Provide the (x, y) coordinate of the cell's center where the given text is located.  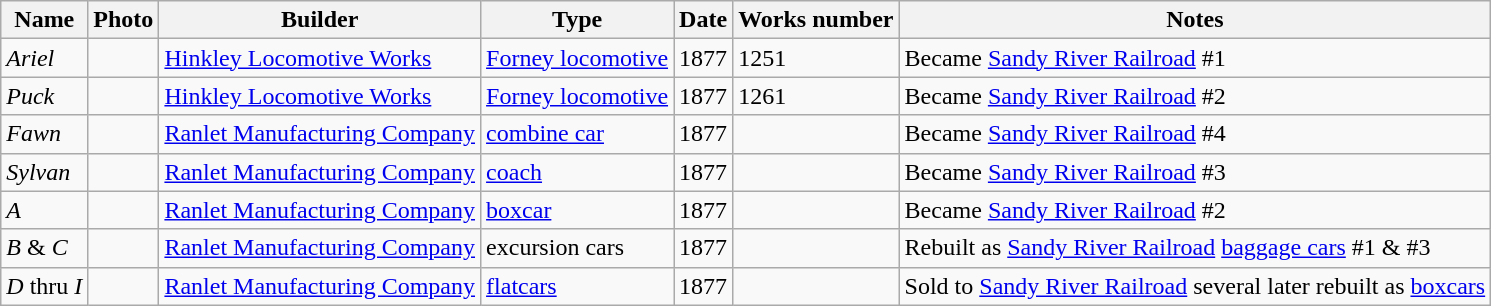
Sold to Sandy River Railroad several later rebuilt as boxcars (1195, 286)
boxcar (578, 210)
Works number (816, 20)
Date (704, 20)
Builder (320, 20)
1251 (816, 58)
Notes (1195, 20)
coach (578, 172)
Puck (44, 96)
Name (44, 20)
excursion cars (578, 248)
1261 (816, 96)
Fawn (44, 134)
flatcars (578, 286)
combine car (578, 134)
Became Sandy River Railroad #1 (1195, 58)
Rebuilt as Sandy River Railroad baggage cars #1 & #3 (1195, 248)
Became Sandy River Railroad #4 (1195, 134)
Ariel (44, 58)
Type (578, 20)
D thru I (44, 286)
Sylvan (44, 172)
B & C (44, 248)
A (44, 210)
Became Sandy River Railroad #3 (1195, 172)
Photo (124, 20)
